Identify which cell holds the provided text, then report its [x, y] central coordinate. 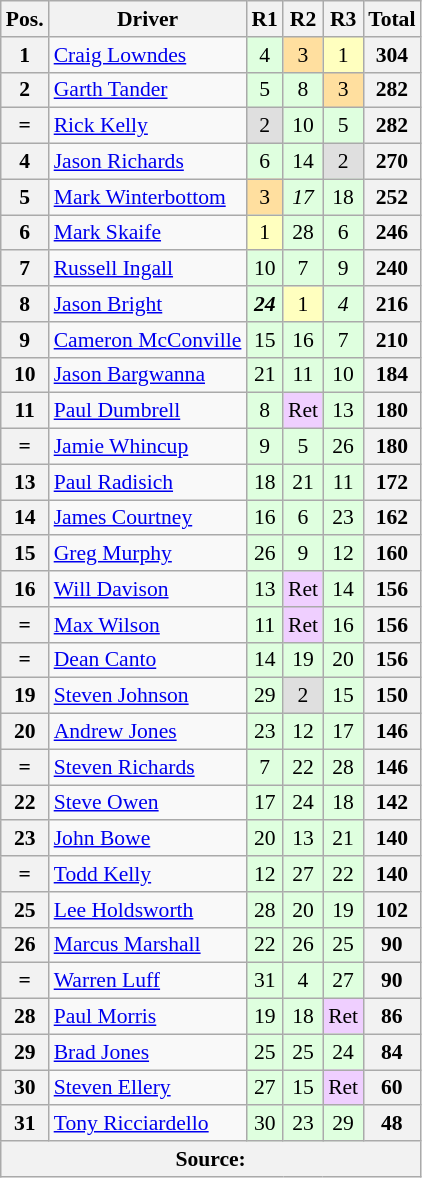
Mark Skaife [148, 233]
84 [392, 1052]
Mark Winterbottom [148, 197]
246 [392, 233]
210 [392, 340]
Todd Kelly [148, 874]
Paul Radisich [148, 482]
Russell Ingall [148, 269]
252 [392, 197]
Steven Ellery [148, 1088]
Total [392, 19]
240 [392, 269]
184 [392, 375]
Greg Murphy [148, 554]
172 [392, 482]
Cameron McConville [148, 340]
Source: [211, 1159]
304 [392, 55]
Garth Tander [148, 90]
Brad Jones [148, 1052]
142 [392, 803]
R2 [303, 19]
R3 [343, 19]
Warren Luff [148, 981]
270 [392, 162]
48 [392, 1124]
John Bowe [148, 839]
Max Wilson [148, 625]
James Courtney [148, 518]
Steve Owen [148, 803]
Driver [148, 19]
Paul Morris [148, 1017]
R1 [264, 19]
Rick Kelly [148, 126]
Dean Canto [148, 660]
86 [392, 1017]
150 [392, 696]
Craig Lowndes [148, 55]
Steven Richards [148, 767]
Steven Johnson [148, 696]
Jason Bargwanna [148, 375]
160 [392, 554]
Tony Ricciardello [148, 1124]
Pos. [25, 19]
Will Davison [148, 589]
102 [392, 910]
162 [392, 518]
Andrew Jones [148, 732]
216 [392, 304]
Paul Dumbrell [148, 411]
Lee Holdsworth [148, 910]
Marcus Marshall [148, 945]
Jason Richards [148, 162]
Jamie Whincup [148, 447]
Jason Bright [148, 304]
60 [392, 1088]
